Detect which cell encompasses the target text, then output its [x, y] center coordinate. 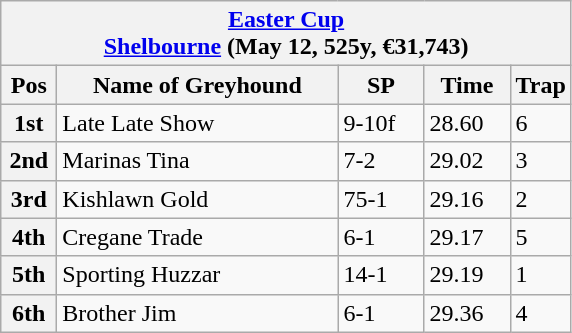
4 [540, 313]
7-2 [381, 161]
1st [29, 123]
29.16 [467, 199]
4th [29, 237]
Late Late Show [198, 123]
3rd [29, 199]
75-1 [381, 199]
6 [540, 123]
29.36 [467, 313]
2nd [29, 161]
Sporting Huzzar [198, 275]
29.17 [467, 237]
Time [467, 85]
5th [29, 275]
1 [540, 275]
Marinas Tina [198, 161]
29.02 [467, 161]
6th [29, 313]
Cregane Trade [198, 237]
Easter CupShelbourne (May 12, 525y, €31,743) [286, 34]
9-10f [381, 123]
Pos [29, 85]
28.60 [467, 123]
29.19 [467, 275]
Brother Jim [198, 313]
5 [540, 237]
3 [540, 161]
SP [381, 85]
2 [540, 199]
Kishlawn Gold [198, 199]
14-1 [381, 275]
Name of Greyhound [198, 85]
Trap [540, 85]
